Provide the (X, Y) coordinate of the cell's center where the given text is located.  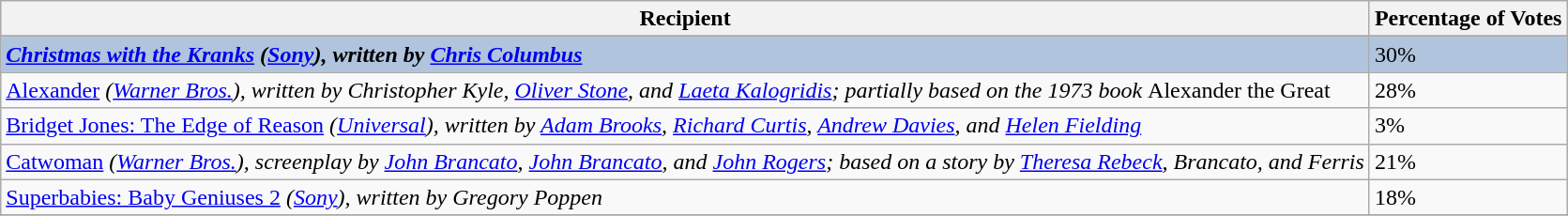
Christmas with the Kranks (Sony), written by Chris Columbus (685, 54)
21% (1468, 162)
Percentage of Votes (1468, 19)
Catwoman (Warner Bros.), screenplay by John Brancato, John Brancato, and John Rogers; based on a story by Theresa Rebeck, Brancato, and Ferris (685, 162)
3% (1468, 126)
Bridget Jones: The Edge of Reason (Universal), written by Adam Brooks, Richard Curtis, Andrew Davies, and Helen Fielding (685, 126)
Recipient (685, 19)
18% (1468, 197)
30% (1468, 54)
Superbabies: Baby Geniuses 2 (Sony), written by Gregory Poppen (685, 197)
Alexander (Warner Bros.), written by Christopher Kyle, Oliver Stone, and Laeta Kalogridis; partially based on the 1973 book Alexander the Great (685, 90)
28% (1468, 90)
